Pinpoint the cell where the given text exists, returning its (x, y) midpoint coordinate. 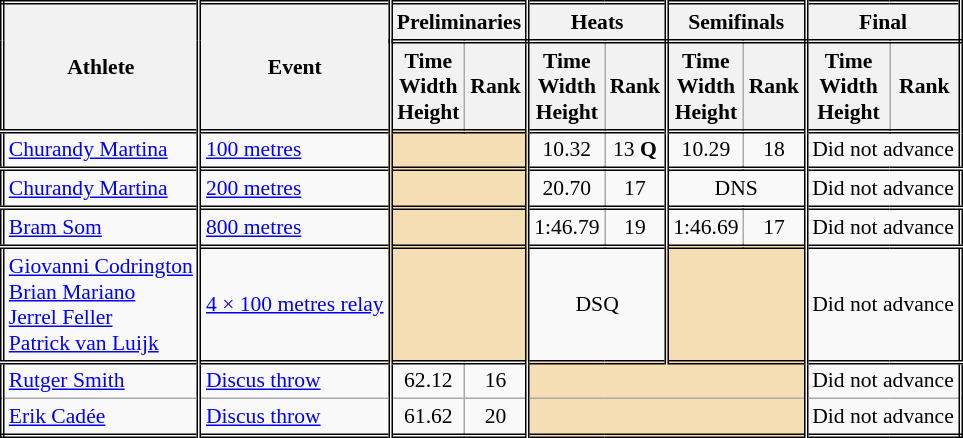
800 metres (294, 228)
200 metres (294, 190)
10.32 (566, 150)
62.12 (428, 380)
61.62 (428, 418)
Preliminaries (458, 22)
DSQ (598, 304)
Final (884, 22)
16 (496, 380)
Rutger Smith (100, 380)
10.29 (706, 150)
Erik Cadée (100, 418)
20 (496, 418)
19 (636, 228)
Event (294, 67)
Giovanni CodringtonBrian MarianoJerrel FellerPatrick van Luijk (100, 304)
Athlete (100, 67)
13 Q (636, 150)
4 × 100 metres relay (294, 304)
1:46.79 (566, 228)
1:46.69 (706, 228)
20.70 (566, 190)
Semifinals (736, 22)
DNS (736, 190)
Heats (598, 22)
18 (775, 150)
100 metres (294, 150)
Bram Som (100, 228)
